For the text-containing cell, return its midpoint in (x, y) coordinate format. 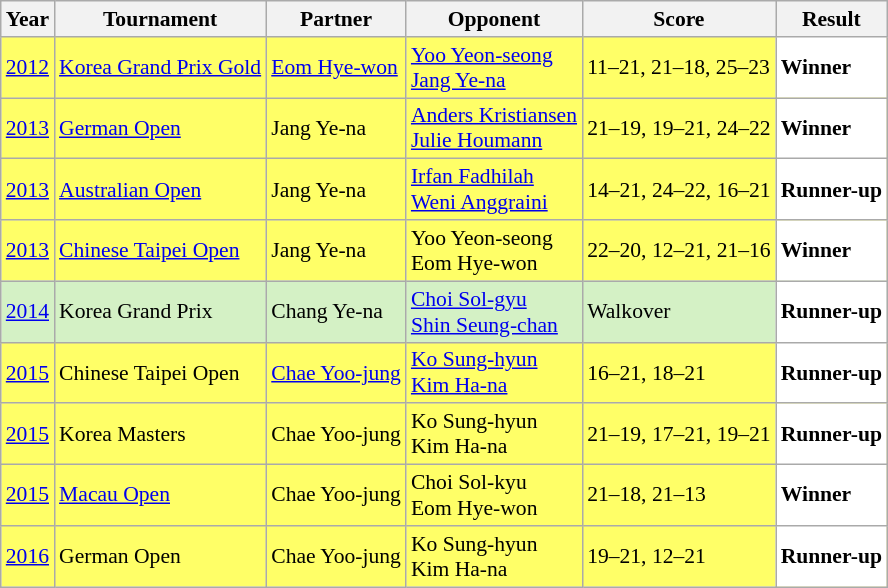
21–18, 21–13 (679, 496)
Irfan Fadhilah Weni Anggraini (494, 190)
Macau Open (160, 496)
Australian Open (160, 190)
Year (28, 19)
Partner (336, 19)
22–20, 12–21, 21–16 (679, 250)
Korea Masters (160, 434)
Result (832, 19)
2016 (28, 556)
Anders Kristiansen Julie Houmann (494, 128)
2014 (28, 312)
Opponent (494, 19)
Choi Sol-gyu Shin Seung-chan (494, 312)
21–19, 17–21, 19–21 (679, 434)
11–21, 21–18, 25–23 (679, 68)
Korea Grand Prix (160, 312)
16–21, 18–21 (679, 372)
Choi Sol-kyu Eom Hye-won (494, 496)
19–21, 12–21 (679, 556)
21–19, 19–21, 24–22 (679, 128)
Korea Grand Prix Gold (160, 68)
14–21, 24–22, 16–21 (679, 190)
Chang Ye-na (336, 312)
2012 (28, 68)
Tournament (160, 19)
Eom Hye-won (336, 68)
Yoo Yeon-seong Jang Ye-na (494, 68)
Score (679, 19)
Yoo Yeon-seong Eom Hye-won (494, 250)
Walkover (679, 312)
